Provide the [x, y] coordinate of the cell's center where the given text is located.  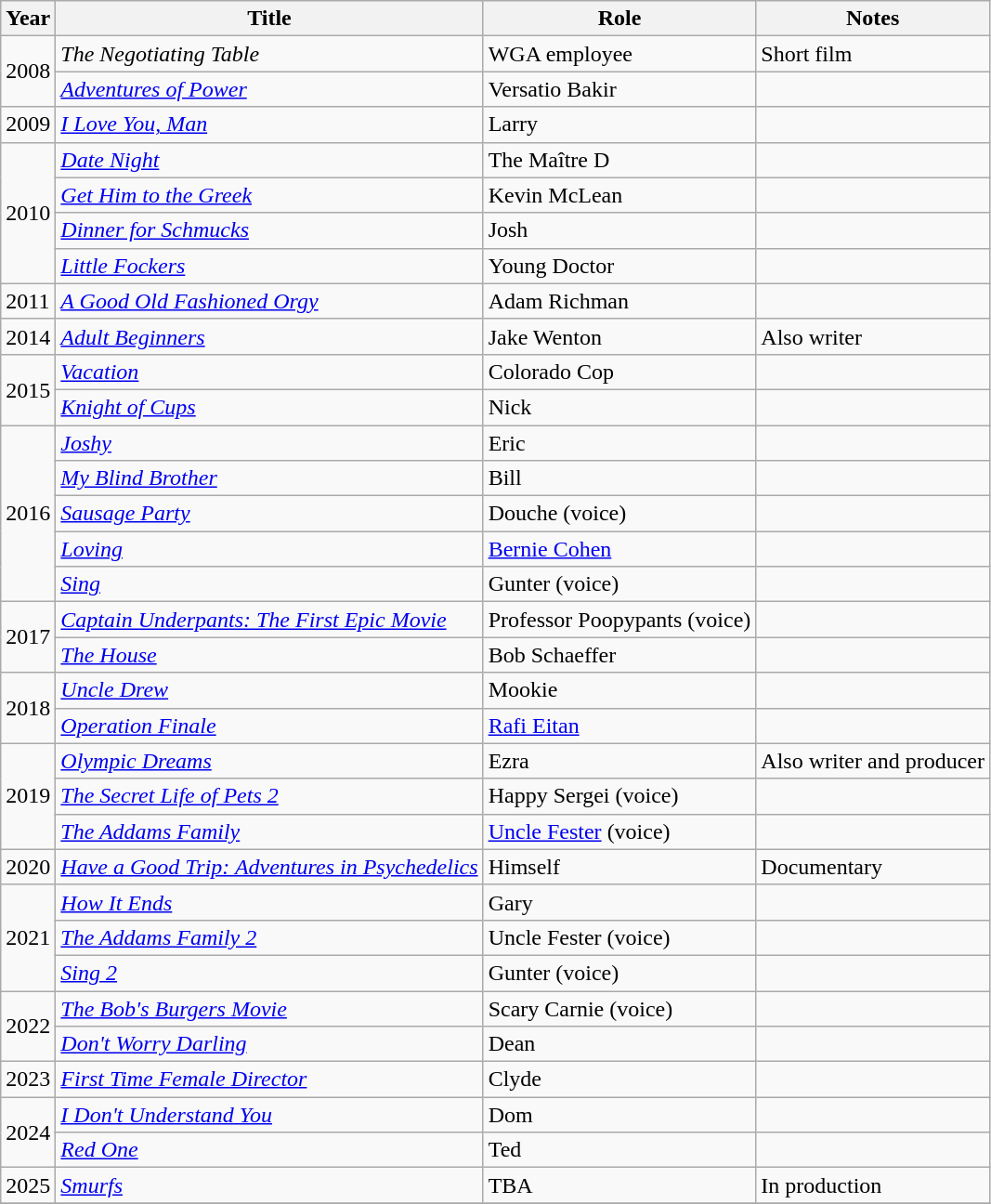
Adam Richman [619, 301]
Also writer [873, 336]
2021 [28, 937]
Bernie Cohen [619, 549]
Sausage Party [269, 514]
Dinner for Schmucks [269, 230]
I Love You, Man [269, 124]
Dean [619, 1044]
Rafi Eitan [619, 726]
2020 [28, 867]
Young Doctor [619, 266]
2008 [28, 72]
The Addams Family [269, 831]
Sing [269, 584]
The Negotiating Table [269, 54]
Smurfs [269, 1185]
My Blind Brother [269, 478]
TBA [619, 1185]
The House [269, 655]
2024 [28, 1132]
Happy Sergei (voice) [619, 796]
Short film [873, 54]
WGA employee [619, 54]
Joshy [269, 443]
Sing 2 [269, 973]
Ezra [619, 761]
Clyde [619, 1080]
Loving [269, 549]
How It Ends [269, 902]
The Addams Family 2 [269, 937]
I Don't Understand You [269, 1115]
Larry [619, 124]
Josh [619, 230]
Date Night [269, 160]
Professor Poopypants (voice) [619, 620]
2019 [28, 796]
A Good Old Fashioned Orgy [269, 301]
Scary Carnie (voice) [619, 1008]
Kevin McLean [619, 195]
Notes [873, 19]
Adventures of Power [269, 89]
Red One [269, 1150]
2018 [28, 708]
Also writer and producer [873, 761]
Olympic Dreams [269, 761]
Little Fockers [269, 266]
2015 [28, 389]
Knight of Cups [269, 407]
Jake Wenton [619, 336]
Eric [619, 443]
Vacation [269, 372]
Captain Underpants: The First Epic Movie [269, 620]
Don't Worry Darling [269, 1044]
Gary [619, 902]
Documentary [873, 867]
Versatio Bakir [619, 89]
Douche (voice) [619, 514]
First Time Female Director [269, 1080]
Year [28, 19]
2023 [28, 1080]
Adult Beginners [269, 336]
2025 [28, 1185]
Role [619, 19]
Ted [619, 1150]
Bill [619, 478]
The Secret Life of Pets 2 [269, 796]
2011 [28, 301]
The Maître D [619, 160]
The Bob's Burgers Movie [269, 1008]
2022 [28, 1026]
2016 [28, 514]
2017 [28, 637]
Bob Schaeffer [619, 655]
2010 [28, 213]
Dom [619, 1115]
Mookie [619, 690]
Title [269, 19]
2009 [28, 124]
Uncle Drew [269, 690]
Operation Finale [269, 726]
Have a Good Trip: Adventures in Psychedelics [269, 867]
Nick [619, 407]
2014 [28, 336]
In production [873, 1185]
Get Him to the Greek [269, 195]
Colorado Cop [619, 372]
Himself [619, 867]
